Return [X, Y] of the center of cell containing provided text 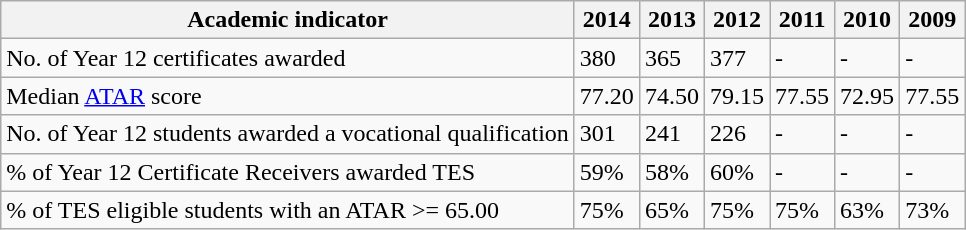
73% [932, 210]
% of Year 12 Certificate Receivers awarded TES [288, 172]
2013 [672, 20]
2012 [736, 20]
2014 [606, 20]
301 [606, 134]
60% [736, 172]
No. of Year 12 certificates awarded [288, 58]
226 [736, 134]
Academic indicator [288, 20]
74.50 [672, 96]
2010 [868, 20]
59% [606, 172]
365 [672, 58]
72.95 [868, 96]
65% [672, 210]
377 [736, 58]
63% [868, 210]
2011 [802, 20]
No. of Year 12 students awarded a vocational qualification [288, 134]
2009 [932, 20]
58% [672, 172]
Median ATAR score [288, 96]
77.20 [606, 96]
% of TES eligible students with an ATAR >= 65.00 [288, 210]
241 [672, 134]
79.15 [736, 96]
380 [606, 58]
